Detect which cell encompasses the target text, then output its (X, Y) center coordinate. 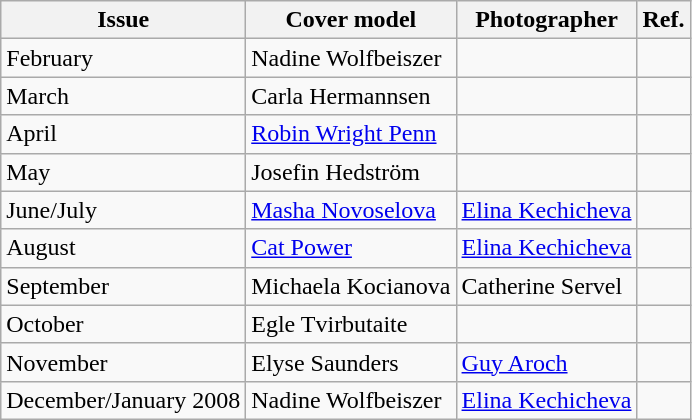
December/January 2008 (124, 400)
Photographer (546, 20)
Egle Tvirbutaite (351, 324)
August (124, 248)
Elyse Saunders (351, 362)
November (124, 362)
Cover model (351, 20)
February (124, 58)
Josefin Hedström (351, 172)
Robin Wright Penn (351, 134)
Catherine Servel (546, 286)
May (124, 172)
March (124, 96)
September (124, 286)
Carla Hermannsen (351, 96)
Guy Aroch (546, 362)
Michaela Kocianova (351, 286)
Cat Power (351, 248)
Masha Novoselova (351, 210)
June/July (124, 210)
October (124, 324)
April (124, 134)
Ref. (664, 20)
Issue (124, 20)
